Return the (X, Y) coordinate for the center point of the cell that contains the specified text.  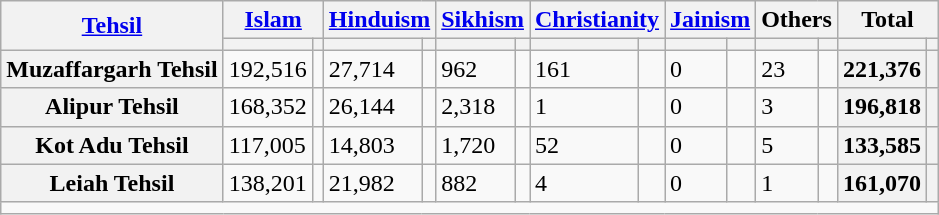
962 (476, 69)
2,318 (476, 107)
221,376 (882, 69)
192,516 (268, 69)
21,982 (372, 183)
Islam (273, 20)
Hinduism (379, 20)
882 (476, 183)
Christianity (598, 20)
1,720 (476, 145)
161 (584, 69)
161,070 (882, 183)
Alipur Tehsil (112, 107)
23 (787, 69)
Muzaffargarh Tehsil (112, 69)
Others (797, 20)
5 (787, 145)
Sikhism (483, 20)
Leiah Tehsil (112, 183)
26,144 (372, 107)
52 (584, 145)
133,585 (882, 145)
168,352 (268, 107)
Tehsil (112, 26)
138,201 (268, 183)
117,005 (268, 145)
3 (787, 107)
Jainism (710, 20)
196,818 (882, 107)
Total (887, 20)
Kot Adu Tehsil (112, 145)
27,714 (372, 69)
4 (584, 183)
14,803 (372, 145)
